From the cell containing the given text, extract its center point as (X, Y) coordinate. 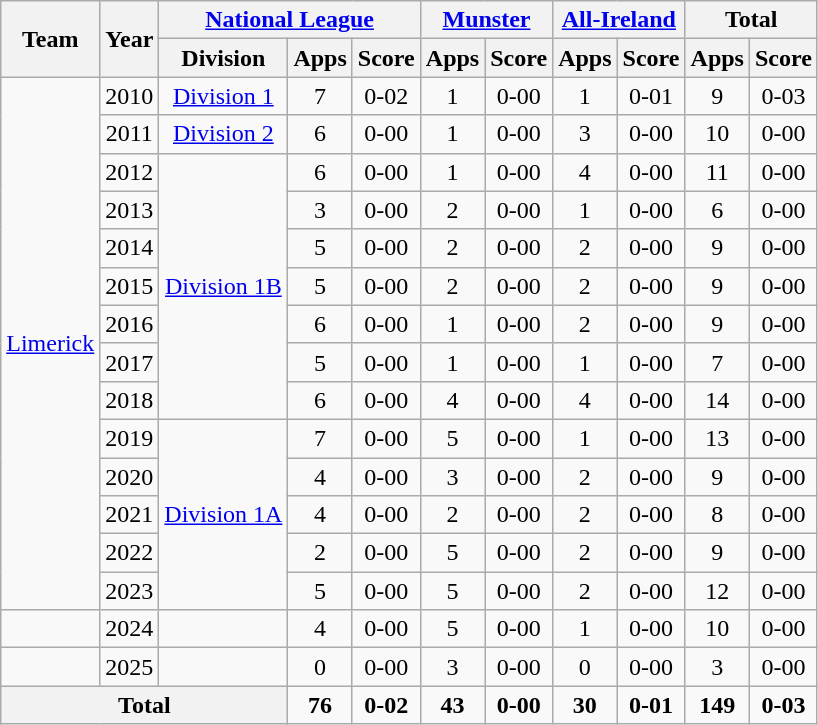
Division 1 (224, 96)
2016 (130, 324)
Limerick (50, 344)
2017 (130, 362)
43 (452, 705)
Year (130, 39)
2025 (130, 667)
2024 (130, 629)
2020 (130, 477)
2012 (130, 172)
8 (717, 515)
Munster (486, 20)
2015 (130, 286)
2019 (130, 438)
National League (290, 20)
Division (224, 58)
2014 (130, 248)
Division 1A (224, 514)
76 (320, 705)
Division 2 (224, 134)
149 (717, 705)
2021 (130, 515)
2011 (130, 134)
2023 (130, 591)
2018 (130, 400)
30 (585, 705)
2010 (130, 96)
2013 (130, 210)
All-Ireland (619, 20)
Team (50, 39)
12 (717, 591)
Division 1B (224, 286)
11 (717, 172)
13 (717, 438)
14 (717, 400)
2022 (130, 553)
